Identify which cell holds the provided text, then report its (X, Y) central coordinate. 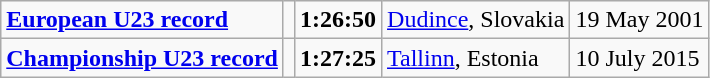
19 May 2001 (640, 20)
Dudince, Slovakia (476, 20)
Tallinn, Estonia (476, 58)
Championship U23 record (142, 58)
1:26:50 (338, 20)
10 July 2015 (640, 58)
European U23 record (142, 20)
1:27:25 (338, 58)
